Locate the cell with the specified text and output its (x, y) center coordinate. 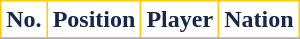
Position (94, 20)
Nation (259, 20)
No. (24, 20)
Player (180, 20)
